Locate the cell with the specified text and output its [X, Y] center coordinate. 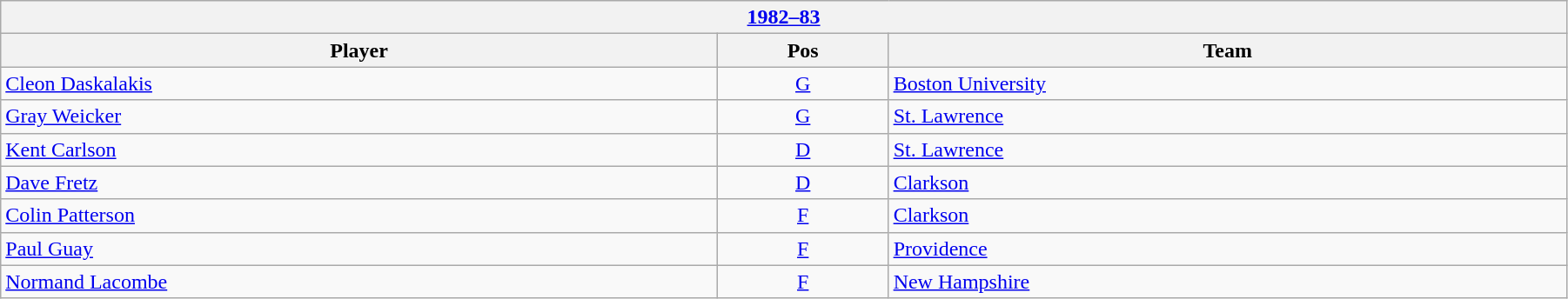
Pos [802, 50]
Boston University [1227, 83]
Cleon Daskalakis [359, 83]
Team [1227, 50]
Normand Lacombe [359, 282]
Paul Guay [359, 249]
1982–83 [784, 17]
Providence [1227, 249]
Colin Patterson [359, 216]
Player [359, 50]
Gray Weicker [359, 116]
Dave Fretz [359, 183]
New Hampshire [1227, 282]
Kent Carlson [359, 149]
